Locate the cell with the specified text and output its (X, Y) center coordinate. 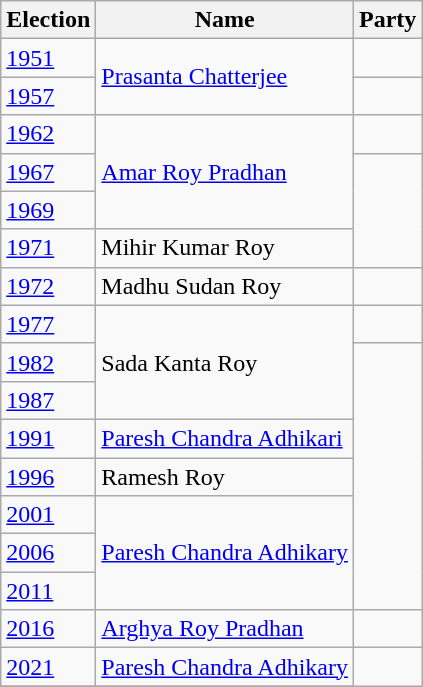
1969 (48, 210)
1991 (48, 438)
Paresh Chandra Adhikari (225, 438)
Mihir Kumar Roy (225, 248)
1967 (48, 172)
Arghya Roy Pradhan (225, 629)
2011 (48, 591)
1987 (48, 400)
2006 (48, 553)
2001 (48, 515)
1962 (48, 134)
1972 (48, 286)
Prasanta Chatterjee (225, 77)
Election (48, 20)
2016 (48, 629)
1982 (48, 362)
1971 (48, 248)
2021 (48, 667)
Name (225, 20)
1957 (48, 96)
1996 (48, 477)
Madhu Sudan Roy (225, 286)
Ramesh Roy (225, 477)
Sada Kanta Roy (225, 362)
Party (387, 20)
1977 (48, 324)
1951 (48, 58)
Amar Roy Pradhan (225, 172)
